From the cell containing the given text, extract its center point as (x, y) coordinate. 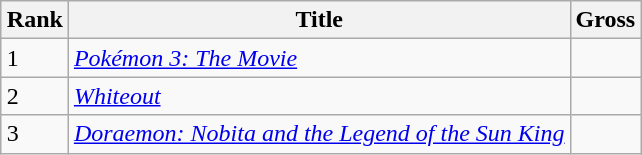
Whiteout (319, 96)
Pokémon 3: The Movie (319, 58)
1 (34, 58)
3 (34, 134)
Gross (606, 20)
Title (319, 20)
Rank (34, 20)
Doraemon: Nobita and the Legend of the Sun King (319, 134)
2 (34, 96)
